For the text-containing cell, return its midpoint in [x, y] coordinate format. 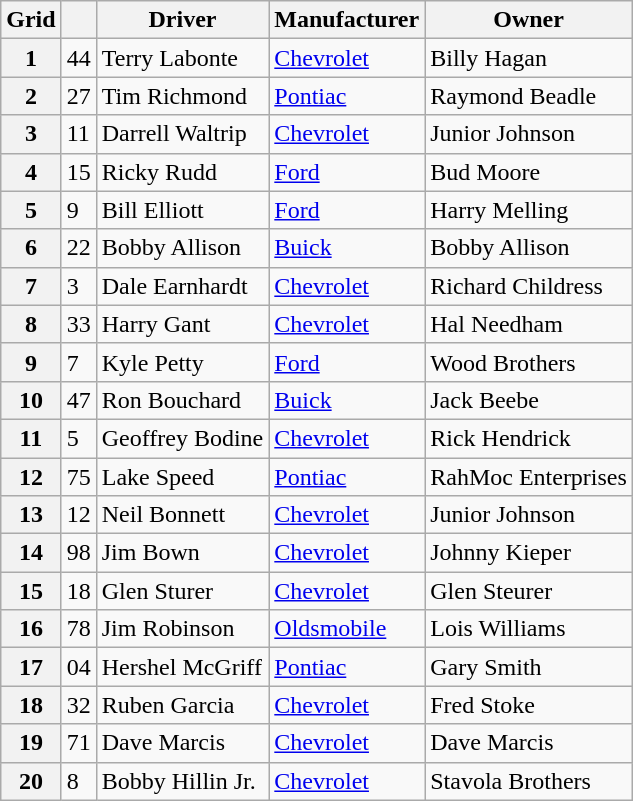
Stavola Brothers [529, 781]
14 [31, 553]
20 [31, 781]
16 [31, 629]
6 [31, 248]
10 [31, 400]
Oldsmobile [347, 629]
Kyle Petty [182, 362]
Neil Bonnett [182, 515]
Raymond Beadle [529, 96]
Bobby Hillin Jr. [182, 781]
4 [31, 172]
Ruben Garcia [182, 705]
71 [78, 743]
Geoffrey Bodine [182, 438]
Hershel McGriff [182, 667]
Glen Sturer [182, 591]
Harry Melling [529, 210]
98 [78, 553]
2 [31, 96]
1 [31, 58]
Harry Gant [182, 324]
Ricky Rudd [182, 172]
78 [78, 629]
Gary Smith [529, 667]
Manufacturer [347, 20]
Ron Bouchard [182, 400]
19 [31, 743]
Fred Stoke [529, 705]
Glen Steurer [529, 591]
Johnny Kieper [529, 553]
27 [78, 96]
Jim Bown [182, 553]
Wood Brothers [529, 362]
Jim Robinson [182, 629]
Dale Earnhardt [182, 286]
75 [78, 477]
RahMoc Enterprises [529, 477]
Hal Needham [529, 324]
32 [78, 705]
33 [78, 324]
Richard Childress [529, 286]
04 [78, 667]
Grid [31, 20]
Driver [182, 20]
22 [78, 248]
44 [78, 58]
Bill Elliott [182, 210]
Tim Richmond [182, 96]
17 [31, 667]
Terry Labonte [182, 58]
Rick Hendrick [529, 438]
Lois Williams [529, 629]
Owner [529, 20]
47 [78, 400]
Billy Hagan [529, 58]
13 [31, 515]
Bud Moore [529, 172]
Lake Speed [182, 477]
Darrell Waltrip [182, 134]
Jack Beebe [529, 400]
